From the cell containing the given text, extract its center point as (X, Y) coordinate. 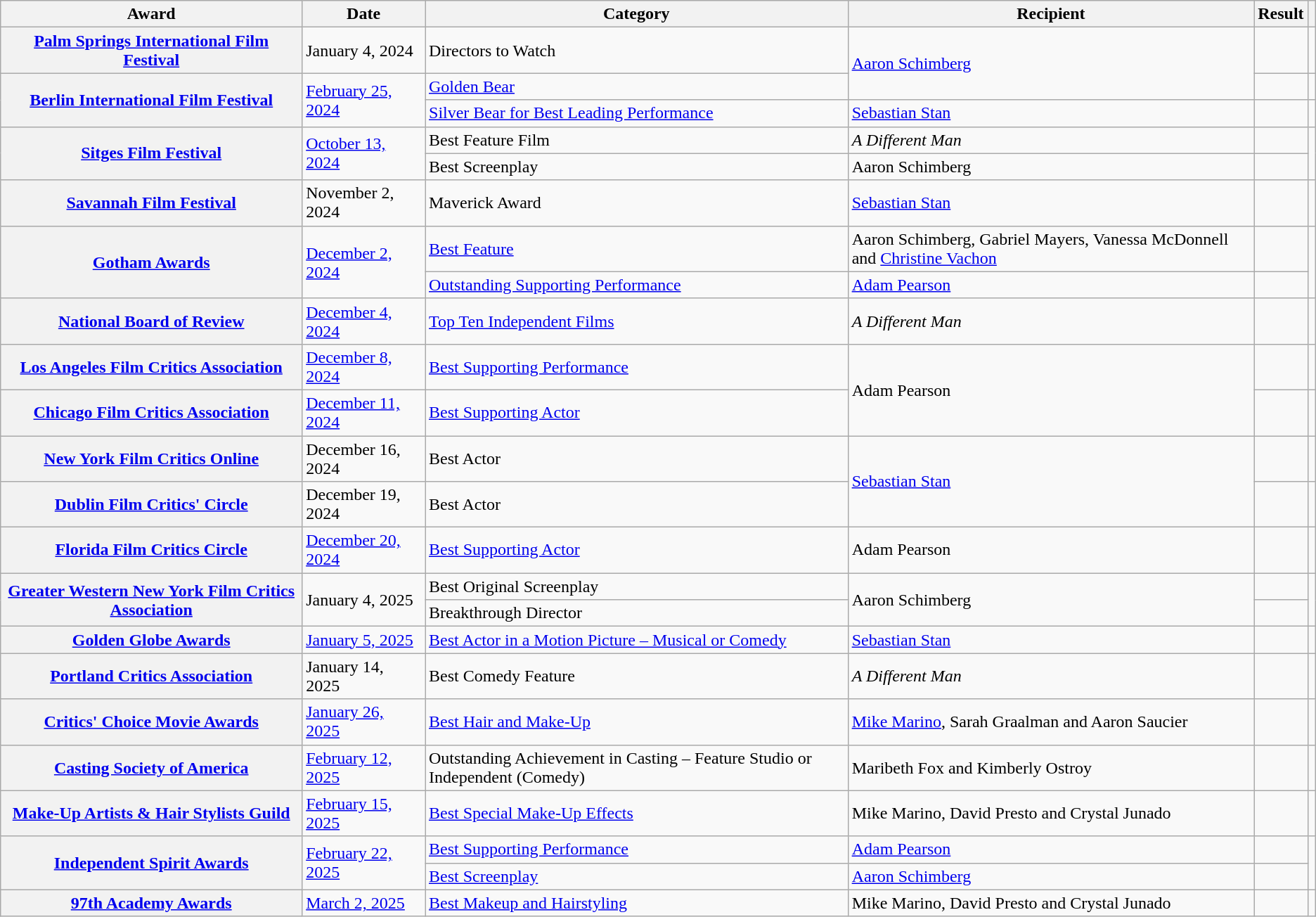
Casting Society of America (152, 768)
Best Original Screenplay (636, 586)
Independent Spirit Awards (152, 863)
Maribeth Fox and Kimberly Ostroy (1051, 768)
Berlin International Film Festival (152, 100)
Florida Film Critics Circle (152, 550)
New York Film Critics Online (152, 458)
December 2, 2024 (364, 262)
Golden Bear (636, 86)
Portland Critics Association (152, 676)
Best Special Make-Up Effects (636, 813)
Gotham Awards (152, 262)
Chicago Film Critics Association (152, 412)
Award (152, 14)
March 2, 2025 (364, 903)
Sitges Film Festival (152, 153)
February 12, 2025 (364, 768)
December 19, 2024 (364, 505)
Greater Western New York Film Critics Association (152, 600)
Best Hair and Make-Up (636, 722)
Los Angeles Film Critics Association (152, 367)
Best Comedy Feature (636, 676)
97th Academy Awards (152, 903)
Outstanding Achievement in Casting – Feature Studio or Independent (Comedy) (636, 768)
Best Feature (636, 249)
January 5, 2025 (364, 640)
Directors to Watch (636, 51)
Critics' Choice Movie Awards (152, 722)
January 4, 2024 (364, 51)
Recipient (1051, 14)
Category (636, 14)
January 14, 2025 (364, 676)
Make-Up Artists & Hair Stylists Guild (152, 813)
Result (1281, 14)
Mike Marino, Sarah Graalman and Aaron Saucier (1051, 722)
December 16, 2024 (364, 458)
November 2, 2024 (364, 203)
December 4, 2024 (364, 321)
Outstanding Supporting Performance (636, 285)
Golden Globe Awards (152, 640)
Savannah Film Festival (152, 203)
December 8, 2024 (364, 367)
January 4, 2025 (364, 600)
Best Feature Film (636, 140)
Aaron Schimberg, Gabriel Mayers, Vanessa McDonnell and Christine Vachon (1051, 249)
Best Actor in a Motion Picture – Musical or Comedy (636, 640)
December 11, 2024 (364, 412)
Top Ten Independent Films (636, 321)
Best Makeup and Hairstyling (636, 903)
National Board of Review (152, 321)
Breakthrough Director (636, 613)
February 25, 2024 (364, 100)
Silver Bear for Best Leading Performance (636, 113)
January 26, 2025 (364, 722)
Maverick Award (636, 203)
December 20, 2024 (364, 550)
October 13, 2024 (364, 153)
February 22, 2025 (364, 863)
February 15, 2025 (364, 813)
Dublin Film Critics' Circle (152, 505)
Date (364, 14)
Palm Springs International Film Festival (152, 51)
